Return the [x, y] coordinate for the center point of the cell that contains the specified text.  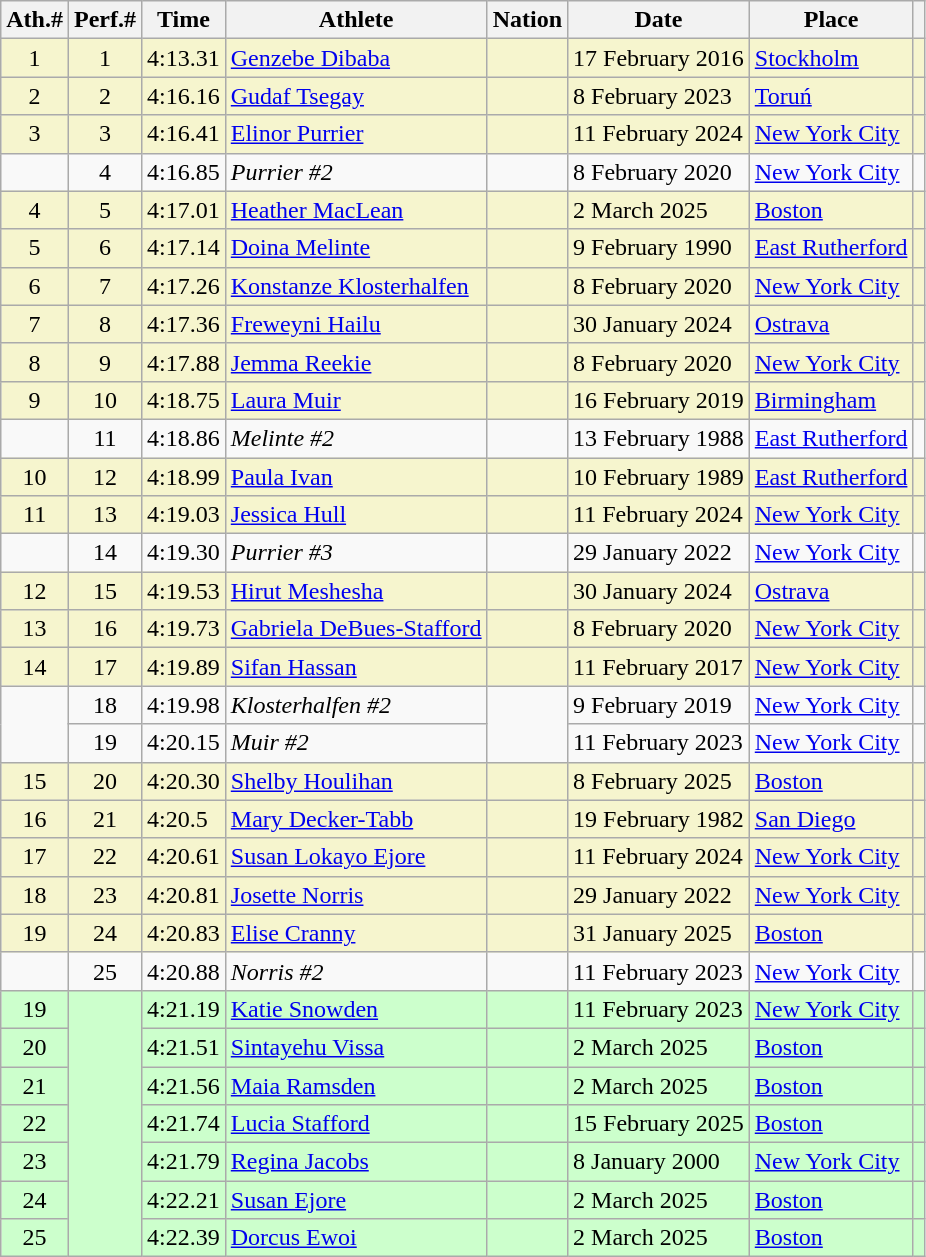
Dorcus Ewoi [356, 1238]
Shelby Houlihan [356, 781]
Doina Melinte [356, 248]
Perf.# [104, 20]
Sintayehu Vissa [356, 1047]
Katie Snowden [356, 1009]
8 February 2025 [659, 781]
Konstanze Klosterhalfen [356, 286]
4:18.86 [184, 438]
Nation [527, 20]
Susan Ejore [356, 1200]
31 January 2025 [659, 933]
4:20.30 [184, 781]
Ath.# [35, 20]
Elise Cranny [356, 933]
4:17.01 [184, 210]
4:19.30 [184, 553]
Regina Jacobs [356, 1162]
Hirut Meshesha [356, 591]
Purrier #3 [356, 553]
Time [184, 20]
Muir #2 [356, 743]
4:21.19 [184, 1009]
Paula Ivan [356, 477]
4:21.79 [184, 1162]
17 February 2016 [659, 58]
4:17.88 [184, 362]
Gudaf Tsegay [356, 96]
Sifan Hassan [356, 667]
Place [831, 20]
Purrier #2 [356, 172]
4:19.03 [184, 515]
13 February 1988 [659, 438]
Susan Lokayo Ejore [356, 857]
4:17.14 [184, 248]
Elinor Purrier [356, 134]
Gabriela DeBues-Stafford [356, 629]
Toruń [831, 96]
Melinte #2 [356, 438]
16 February 2019 [659, 400]
4:21.74 [184, 1124]
4:20.61 [184, 857]
4:13.31 [184, 58]
19 February 1982 [659, 819]
Date [659, 20]
4:21.56 [184, 1085]
Jemma Reekie [356, 362]
Lucia Stafford [356, 1124]
Freweyni Hailu [356, 324]
Heather MacLean [356, 210]
Mary Decker-Tabb [356, 819]
15 February 2025 [659, 1124]
Klosterhalfen #2 [356, 705]
Laura Muir [356, 400]
11 February 2017 [659, 667]
4:19.98 [184, 705]
9 February 1990 [659, 248]
Norris #2 [356, 971]
4:22.21 [184, 1200]
Maia Ramsden [356, 1085]
4:16.41 [184, 134]
4:21.51 [184, 1047]
4:19.73 [184, 629]
4:20.81 [184, 895]
9 February 2019 [659, 705]
4:20.88 [184, 971]
Birmingham [831, 400]
4:20.5 [184, 819]
4:18.75 [184, 400]
4:16.16 [184, 96]
Josette Norris [356, 895]
4:19.89 [184, 667]
4:16.85 [184, 172]
4:20.15 [184, 743]
10 February 1989 [659, 477]
4:18.99 [184, 477]
Jessica Hull [356, 515]
4:17.36 [184, 324]
San Diego [831, 819]
8 February 2023 [659, 96]
Genzebe Dibaba [356, 58]
4:17.26 [184, 286]
Stockholm [831, 58]
4:19.53 [184, 591]
4:20.83 [184, 933]
4:22.39 [184, 1238]
Athlete [356, 20]
8 January 2000 [659, 1162]
